Search for the cell housing the specified text and yield its [X, Y] center coordinate. 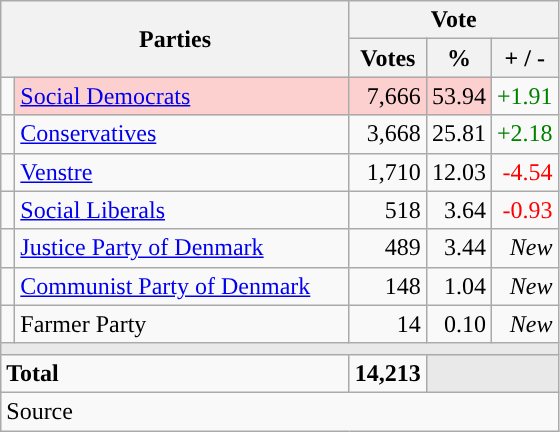
Social Democrats [182, 96]
14 [388, 324]
53.94 [458, 96]
25.81 [458, 134]
% [458, 58]
1,710 [388, 172]
Parties [176, 39]
Total [176, 373]
1.04 [458, 286]
3.44 [458, 248]
+1.91 [524, 96]
Justice Party of Denmark [182, 248]
0.10 [458, 324]
14,213 [388, 373]
12.03 [458, 172]
3.64 [458, 210]
489 [388, 248]
Source [280, 411]
+ / - [524, 58]
+2.18 [524, 134]
3,668 [388, 134]
Venstre [182, 172]
Vote [454, 20]
148 [388, 286]
Votes [388, 58]
Communist Party of Denmark [182, 286]
Social Liberals [182, 210]
518 [388, 210]
-4.54 [524, 172]
-0.93 [524, 210]
7,666 [388, 96]
Farmer Party [182, 324]
Conservatives [182, 134]
